For the text-containing cell, return its midpoint in (x, y) coordinate format. 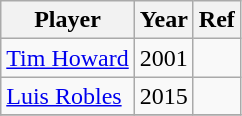
Tim Howard (68, 58)
Year (164, 20)
Ref (216, 20)
2001 (164, 58)
2015 (164, 96)
Luis Robles (68, 96)
Player (68, 20)
